Identify which cell holds the provided text, then report its [x, y] central coordinate. 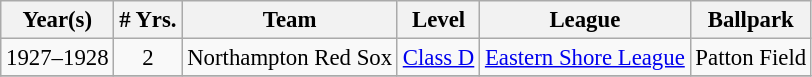
Ballpark [750, 20]
Year(s) [58, 20]
League [585, 20]
Level [438, 20]
1927–1928 [58, 58]
Eastern Shore League [585, 58]
Class D [438, 58]
# Yrs. [148, 20]
Northampton Red Sox [290, 58]
Patton Field [750, 58]
Team [290, 20]
2 [148, 58]
